For the text-containing cell, return its midpoint in (x, y) coordinate format. 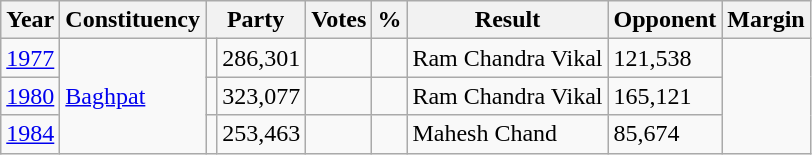
Constituency (133, 20)
Baghpat (133, 96)
85,674 (665, 134)
Opponent (665, 20)
Mahesh Chand (508, 134)
1977 (30, 58)
Result (508, 20)
253,463 (262, 134)
Margin (766, 20)
286,301 (262, 58)
121,538 (665, 58)
1980 (30, 96)
Party (256, 20)
Votes (339, 20)
Year (30, 20)
1984 (30, 134)
% (390, 20)
165,121 (665, 96)
323,077 (262, 96)
